Identify which cell holds the provided text, then report its [X, Y] central coordinate. 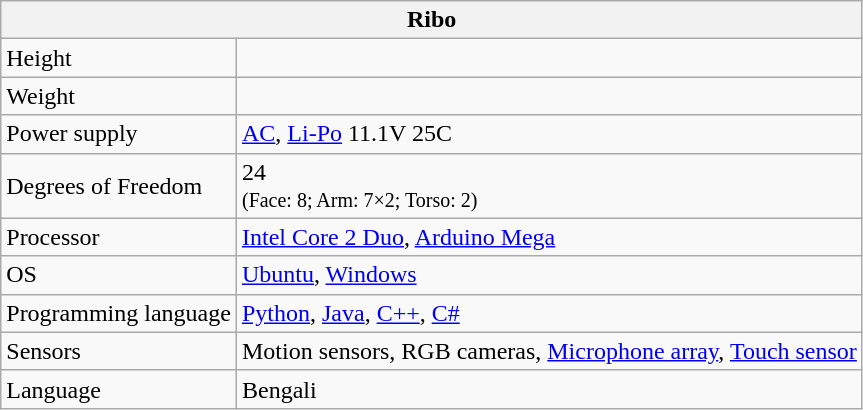
Sensors [119, 351]
Language [119, 389]
Programming language [119, 313]
Python, Java, C++, C# [549, 313]
Power supply [119, 134]
Height [119, 58]
24(Face: 8; Arm: 7×2; Torso: 2) [549, 186]
Weight [119, 96]
Processor [119, 237]
OS [119, 275]
Ubuntu, Windows [549, 275]
Motion sensors, RGB cameras, Microphone array, Touch sensor [549, 351]
Degrees of Freedom [119, 186]
Bengali [549, 389]
Intel Core 2 Duo, Arduino Mega [549, 237]
AC, Li-Po 11.1V 25C [549, 134]
Ribo [432, 20]
